Return the [X, Y] coordinate for the center point of the cell that contains the specified text.  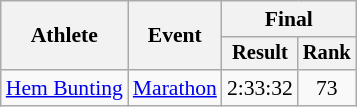
Final [289, 19]
Hem Bunting [64, 88]
73 [327, 88]
2:33:32 [260, 88]
Athlete [64, 36]
Result [260, 54]
Event [175, 36]
Marathon [175, 88]
Rank [327, 54]
